Extract the [x, y] coordinate from the center of the cell holding the provided text.  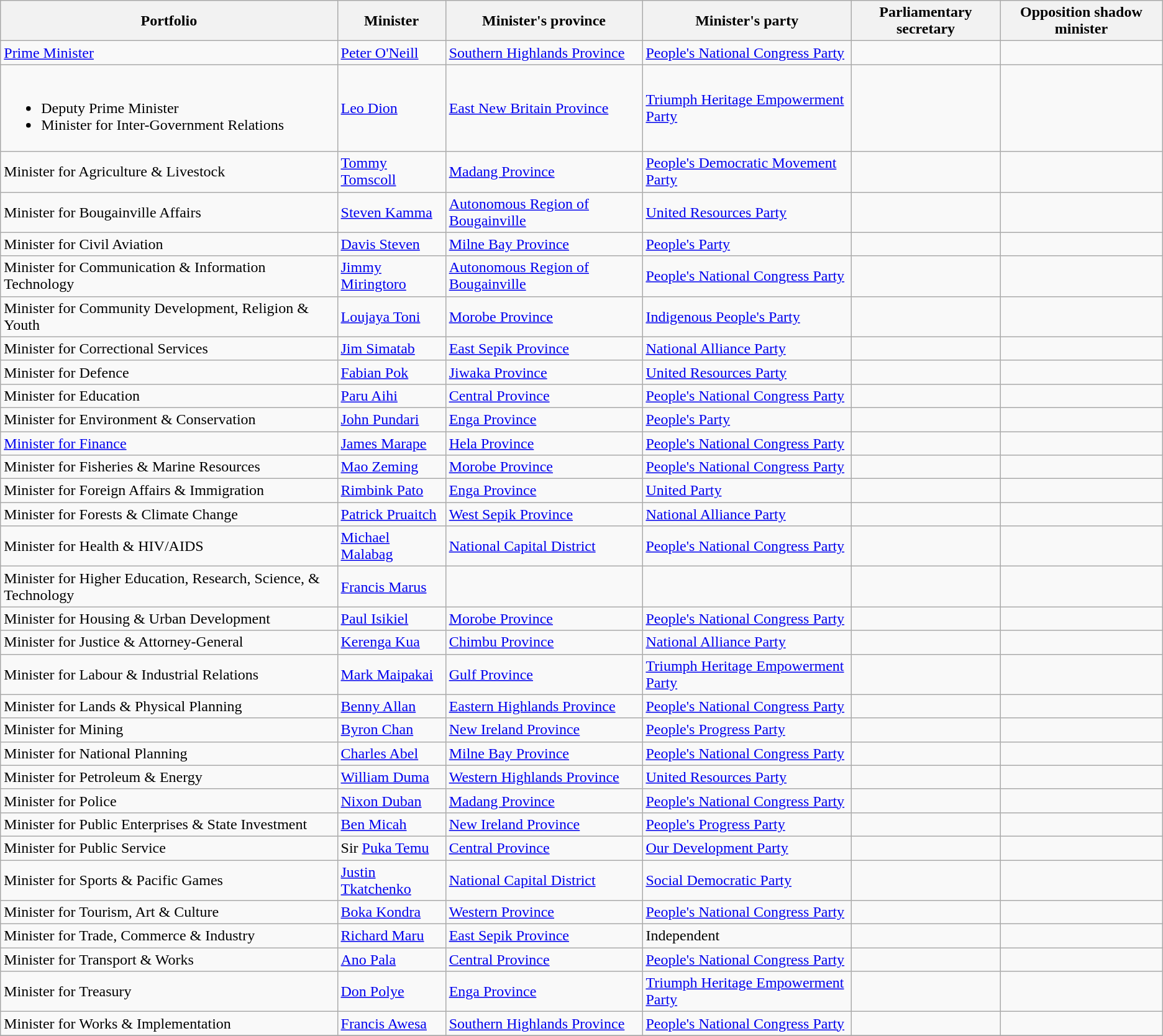
Mark Maipakai [391, 675]
Minister for Defence [169, 372]
Michael Malabag [391, 547]
Nixon Duban [391, 801]
Prime Minister [169, 53]
Minister for Correctional Services [169, 348]
Minister for Agriculture & Livestock [169, 171]
Minister for Mining [169, 730]
Paul Isikiel [391, 619]
Minister for Health & HIV/AIDS [169, 547]
Sir Puka Temu [391, 848]
Richard Maru [391, 936]
Independent [747, 936]
Minister for Petroleum & Energy [169, 777]
Minister for Housing & Urban Development [169, 619]
Minister for Fisheries & Marine Resources [169, 467]
Jim Simatab [391, 348]
Minister for Forests & Climate Change [169, 514]
Kerenga Kua [391, 642]
Eastern Highlands Province [544, 706]
Jiwaka Province [544, 372]
Loujaya Toni [391, 317]
Justin Tkatchenko [391, 879]
Peter O'Neill [391, 53]
Our Development Party [747, 848]
People's Democratic Movement Party [747, 171]
Tommy Tomscoll [391, 171]
Minister for Lands & Physical Planning [169, 706]
Minister for Communication & Information Technology [169, 276]
Fabian Pok [391, 372]
Steven Kamma [391, 212]
Francis Awesa [391, 1024]
Gulf Province [544, 675]
Minister for Works & Implementation [169, 1024]
Indigenous People's Party [747, 317]
Benny Allan [391, 706]
Ano Pala [391, 960]
Patrick Pruaitch [391, 514]
John Pundari [391, 419]
West Sepik Province [544, 514]
Portfolio [169, 21]
Minister for Environment & Conservation [169, 419]
William Duma [391, 777]
Western Highlands Province [544, 777]
Minister for Police [169, 801]
Jimmy Miringtoro [391, 276]
Minister for Justice & Attorney-General [169, 642]
Rimbink Pato [391, 491]
Minister for National Planning [169, 753]
Mao Zeming [391, 467]
Minister [391, 21]
Davis Steven [391, 244]
Minister for Foreign Affairs & Immigration [169, 491]
Paru Aihi [391, 396]
Minister for Higher Education, Research, Science, & Technology [169, 586]
Ben Micah [391, 824]
Boka Kondra [391, 912]
Social Democratic Party [747, 879]
James Marape [391, 443]
United Party [747, 491]
Minister for Bougainville Affairs [169, 212]
Minister's party [747, 21]
Charles Abel [391, 753]
Opposition shadow minister [1082, 21]
Francis Marus [391, 586]
Don Polye [391, 991]
Minister for Public Service [169, 848]
Minister for Civil Aviation [169, 244]
Minister for Tourism, Art & Culture [169, 912]
Minister for Sports & Pacific Games [169, 879]
Byron Chan [391, 730]
Western Province [544, 912]
Parliamentary secretary [926, 21]
Minister for Transport & Works [169, 960]
Minister for Public Enterprises & State Investment [169, 824]
Minister for Treasury [169, 991]
Deputy Prime MinisterMinister for Inter-Government Relations [169, 108]
Minister for Trade, Commerce & Industry [169, 936]
Hela Province [544, 443]
Leo Dion [391, 108]
Minister's province [544, 21]
Minister for Community Development, Religion & Youth [169, 317]
Minister for Finance [169, 443]
Chimbu Province [544, 642]
East New Britain Province [544, 108]
Minister for Education [169, 396]
Minister for Labour & Industrial Relations [169, 675]
